Identify which cell holds the provided text, then report its [X, Y] central coordinate. 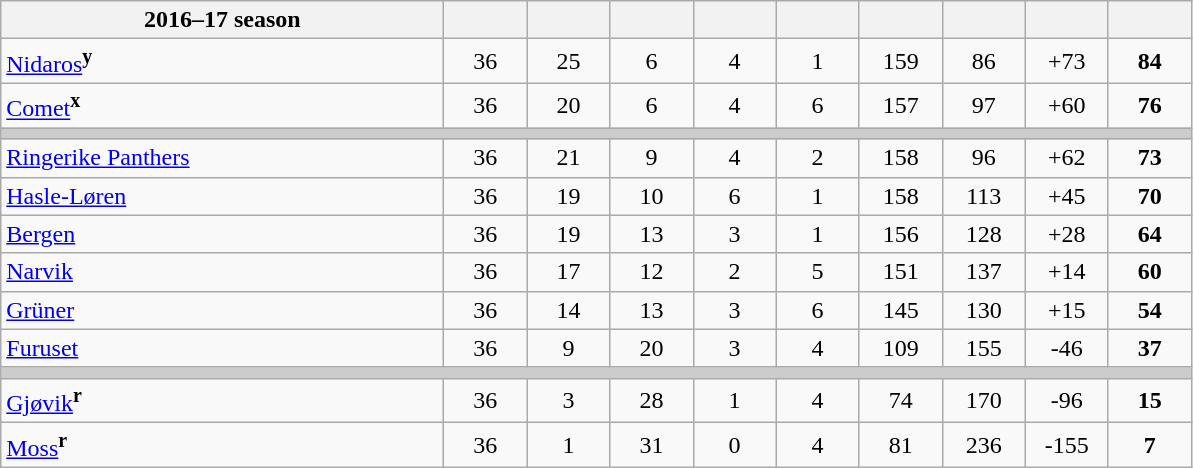
86 [984, 62]
7 [1150, 446]
25 [568, 62]
2016–17 season [222, 20]
Ringerike Panthers [222, 158]
21 [568, 158]
151 [900, 272]
159 [900, 62]
96 [984, 158]
97 [984, 106]
+14 [1066, 272]
+60 [1066, 106]
84 [1150, 62]
Gjøvikr [222, 400]
109 [900, 348]
10 [652, 196]
-46 [1066, 348]
+73 [1066, 62]
155 [984, 348]
Grüner [222, 310]
156 [900, 234]
+15 [1066, 310]
+28 [1066, 234]
113 [984, 196]
157 [900, 106]
31 [652, 446]
17 [568, 272]
0 [734, 446]
170 [984, 400]
236 [984, 446]
54 [1150, 310]
Furuset [222, 348]
Bergen [222, 234]
Nidarosy [222, 62]
14 [568, 310]
76 [1150, 106]
81 [900, 446]
128 [984, 234]
+62 [1066, 158]
145 [900, 310]
64 [1150, 234]
73 [1150, 158]
+45 [1066, 196]
28 [652, 400]
Narvik [222, 272]
-155 [1066, 446]
137 [984, 272]
60 [1150, 272]
Hasle-Løren [222, 196]
130 [984, 310]
12 [652, 272]
37 [1150, 348]
Cometx [222, 106]
15 [1150, 400]
-96 [1066, 400]
5 [818, 272]
Mossr [222, 446]
70 [1150, 196]
74 [900, 400]
